Extract the [x, y] coordinate from the center of the cell holding the provided text.  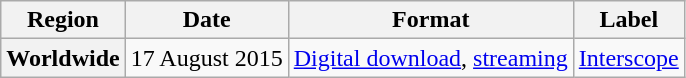
Label [628, 20]
Worldwide [63, 58]
Digital download, streaming [430, 58]
Date [206, 20]
Format [430, 20]
17 August 2015 [206, 58]
Interscope [628, 58]
Region [63, 20]
